Scan for the cell matching the given text and deliver its (X, Y) coordinate at center. 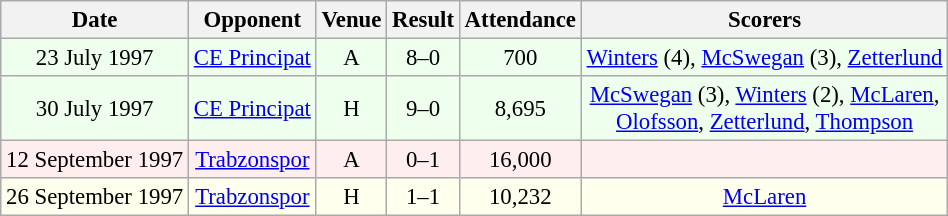
Attendance (520, 20)
Scorers (764, 20)
0–1 (424, 160)
Winters (4), McSwegan (3), Zetterlund (764, 58)
McSwegan (3), Winters (2), McLaren,Olofsson, Zetterlund, Thompson (764, 108)
8,695 (520, 108)
700 (520, 58)
9–0 (424, 108)
McLaren (764, 197)
1–1 (424, 197)
26 September 1997 (95, 197)
16,000 (520, 160)
Opponent (253, 20)
Date (95, 20)
30 July 1997 (95, 108)
23 July 1997 (95, 58)
10,232 (520, 197)
8–0 (424, 58)
12 September 1997 (95, 160)
Result (424, 20)
Venue (352, 20)
